Extract the [x, y] coordinate from the center of the cell holding the provided text.  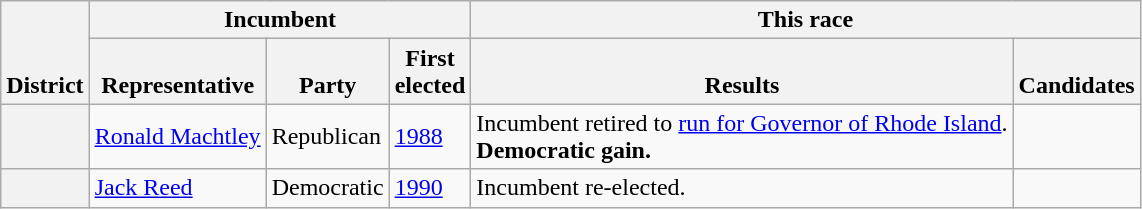
Party [328, 72]
Incumbent re-elected. [742, 188]
Incumbent [280, 20]
Republican [328, 136]
Democratic [328, 188]
Firstelected [430, 72]
1988 [430, 136]
This race [806, 20]
District [45, 52]
Incumbent retired to run for Governor of Rhode Island.Democratic gain. [742, 136]
Ronald Machtley [178, 136]
Candidates [1076, 72]
1990 [430, 188]
Representative [178, 72]
Jack Reed [178, 188]
Results [742, 72]
